Scan for the cell matching the given text and deliver its [x, y] coordinate at center. 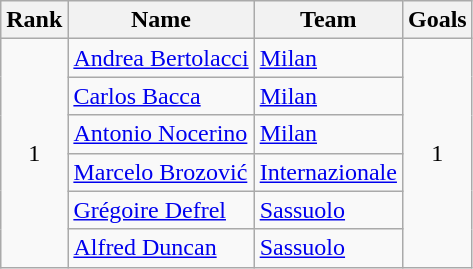
Internazionale [328, 172]
Alfred Duncan [161, 248]
Carlos Bacca [161, 96]
Team [328, 20]
Goals [437, 20]
Grégoire Defrel [161, 210]
Rank [34, 20]
Name [161, 20]
Antonio Nocerino [161, 134]
Andrea Bertolacci [161, 58]
Marcelo Brozović [161, 172]
